Return (X, Y) of the center of cell containing provided text 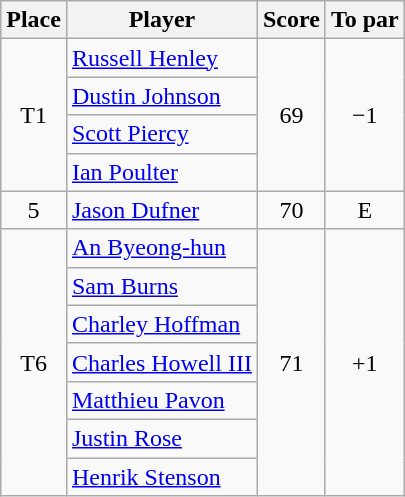
Henrik Stenson (162, 477)
Ian Poulter (162, 172)
An Byeong-hun (162, 248)
Scott Piercy (162, 134)
−1 (364, 115)
E (364, 210)
Sam Burns (162, 286)
Score (291, 20)
+1 (364, 362)
Russell Henley (162, 58)
Matthieu Pavon (162, 400)
69 (291, 115)
71 (291, 362)
Place (34, 20)
Dustin Johnson (162, 96)
70 (291, 210)
Charles Howell III (162, 362)
T1 (34, 115)
Player (162, 20)
Justin Rose (162, 438)
Jason Dufner (162, 210)
To par (364, 20)
T6 (34, 362)
5 (34, 210)
Charley Hoffman (162, 324)
